Return the (x, y) coordinate for the center point of the cell that contains the specified text.  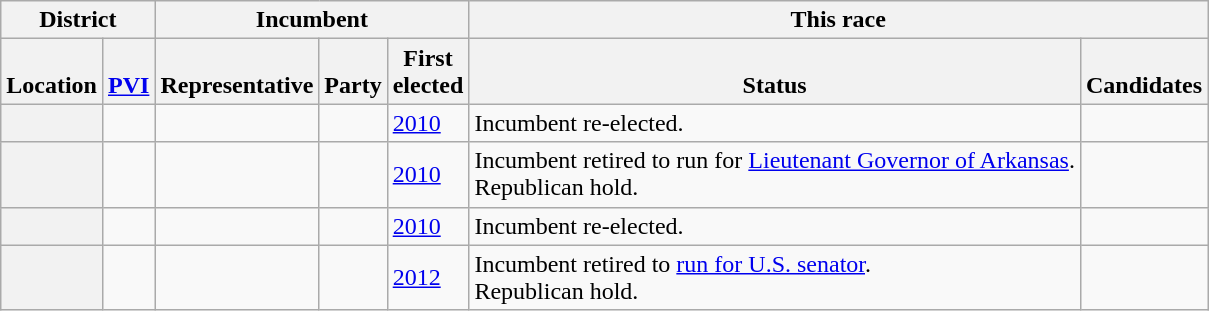
This race (838, 20)
Candidates (1144, 72)
2012 (428, 278)
Party (353, 72)
District (78, 20)
Representative (237, 72)
Location (52, 72)
Status (775, 72)
PVI (128, 72)
Incumbent retired to run for Lieutenant Governor of Arkansas.Republican hold. (775, 174)
Firstelected (428, 72)
Incumbent (312, 20)
Incumbent retired to run for U.S. senator.Republican hold. (775, 278)
